Capture the cell that displays the provided text and extract its (x, y) central coordinate. 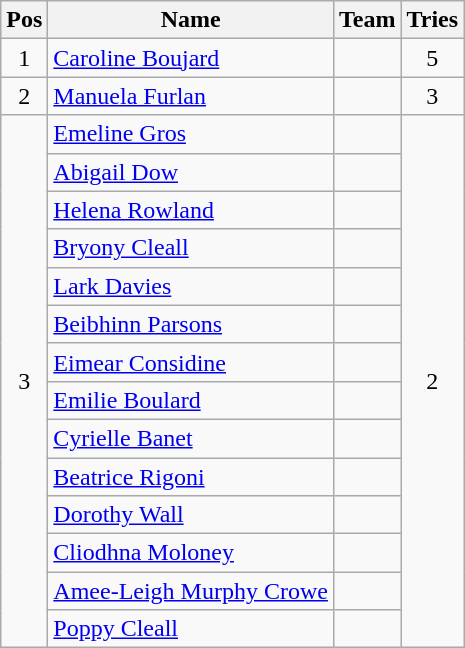
Helena Rowland (191, 210)
Caroline Boujard (191, 58)
Bryony Cleall (191, 248)
Team (367, 20)
Tries (432, 20)
Lark Davies (191, 286)
Name (191, 20)
Emeline Gros (191, 134)
Eimear Considine (191, 362)
1 (24, 58)
Beatrice Rigoni (191, 477)
Cyrielle Banet (191, 438)
Cliodhna Moloney (191, 553)
Pos (24, 20)
Emilie Boulard (191, 400)
Dorothy Wall (191, 515)
Manuela Furlan (191, 96)
Abigail Dow (191, 172)
Amee-Leigh Murphy Crowe (191, 591)
Beibhinn Parsons (191, 324)
Poppy Cleall (191, 629)
5 (432, 58)
